Detect which cell encompasses the target text, then output its (x, y) center coordinate. 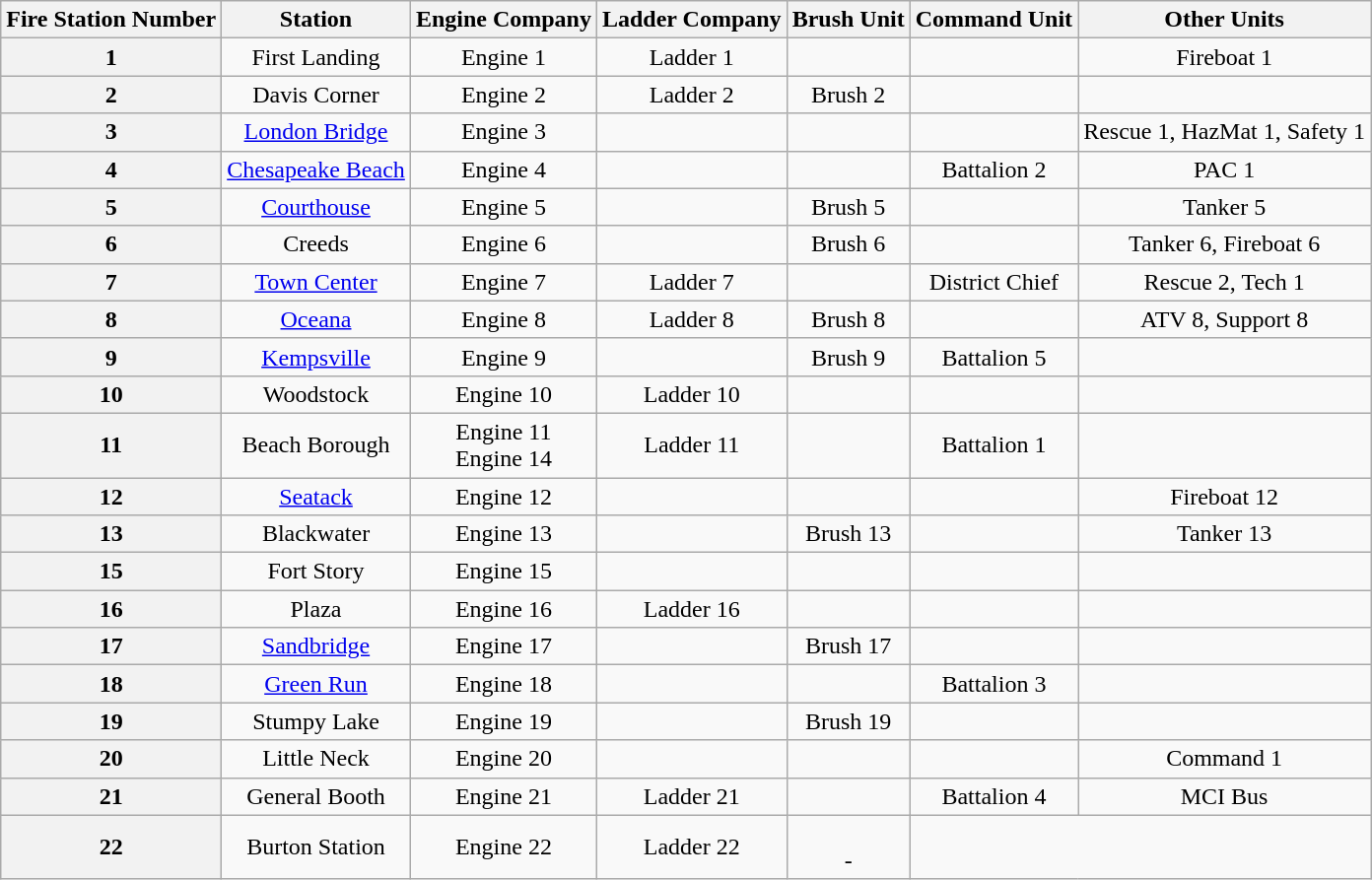
19 (111, 721)
Beach Borough (316, 445)
Engine 16 (503, 609)
1 (111, 57)
Brush 17 (848, 646)
Ladder 21 (692, 796)
Brush 6 (848, 244)
Engine 9 (503, 357)
Engine 21 (503, 796)
Station (316, 20)
Sandbridge (316, 646)
Little Neck (316, 759)
Brush 2 (848, 95)
10 (111, 394)
Engine 8 (503, 319)
Engine 22 (503, 847)
4 (111, 169)
District Chief (994, 282)
Engine 7 (503, 282)
Blackwater (316, 534)
PAC 1 (1224, 169)
Ladder 11 (692, 445)
Tanker 5 (1224, 207)
Battalion 4 (994, 796)
8 (111, 319)
22 (111, 847)
12 (111, 496)
- (848, 847)
Engine 15 (503, 572)
Tanker 6, Fireboat 6 (1224, 244)
6 (111, 244)
17 (111, 646)
Brush Unit (848, 20)
Rescue 2, Tech 1 (1224, 282)
Engine 12 (503, 496)
Brush 13 (848, 534)
Engine 20 (503, 759)
Brush 19 (848, 721)
3 (111, 132)
18 (111, 684)
First Landing (316, 57)
13 (111, 534)
Brush 8 (848, 319)
Engine 17 (503, 646)
Ladder 2 (692, 95)
Engine 10 (503, 394)
Other Units (1224, 20)
9 (111, 357)
Engine 1 (503, 57)
General Booth (316, 796)
Battalion 3 (994, 684)
Ladder Company (692, 20)
Green Run (316, 684)
Ladder 7 (692, 282)
Tanker 13 (1224, 534)
Engine 11Engine 14 (503, 445)
5 (111, 207)
Fireboat 12 (1224, 496)
Engine 13 (503, 534)
Brush 9 (848, 357)
2 (111, 95)
Town Center (316, 282)
Rescue 1, HazMat 1, Safety 1 (1224, 132)
Engine 3 (503, 132)
Kempsville (316, 357)
Burton Station (316, 847)
Engine 2 (503, 95)
Engine Company (503, 20)
16 (111, 609)
Fort Story (316, 572)
Chesapeake Beach (316, 169)
Engine 6 (503, 244)
MCI Bus (1224, 796)
Courthouse (316, 207)
London Bridge (316, 132)
Battalion 2 (994, 169)
Engine 5 (503, 207)
Battalion 5 (994, 357)
15 (111, 572)
Seatack (316, 496)
Fireboat 1 (1224, 57)
Engine 18 (503, 684)
Fire Station Number (111, 20)
Woodstock (316, 394)
Command Unit (994, 20)
21 (111, 796)
Oceana (316, 319)
Plaza (316, 609)
Ladder 1 (692, 57)
ATV 8, Support 8 (1224, 319)
Davis Corner (316, 95)
20 (111, 759)
Engine 4 (503, 169)
Command 1 (1224, 759)
Ladder 16 (692, 609)
Creeds (316, 244)
Ladder 8 (692, 319)
11 (111, 445)
Battalion 1 (994, 445)
Ladder 10 (692, 394)
Stumpy Lake (316, 721)
Engine 19 (503, 721)
Brush 5 (848, 207)
Ladder 22 (692, 847)
7 (111, 282)
